Pinpoint the cell where the given text exists, returning its [x, y] midpoint coordinate. 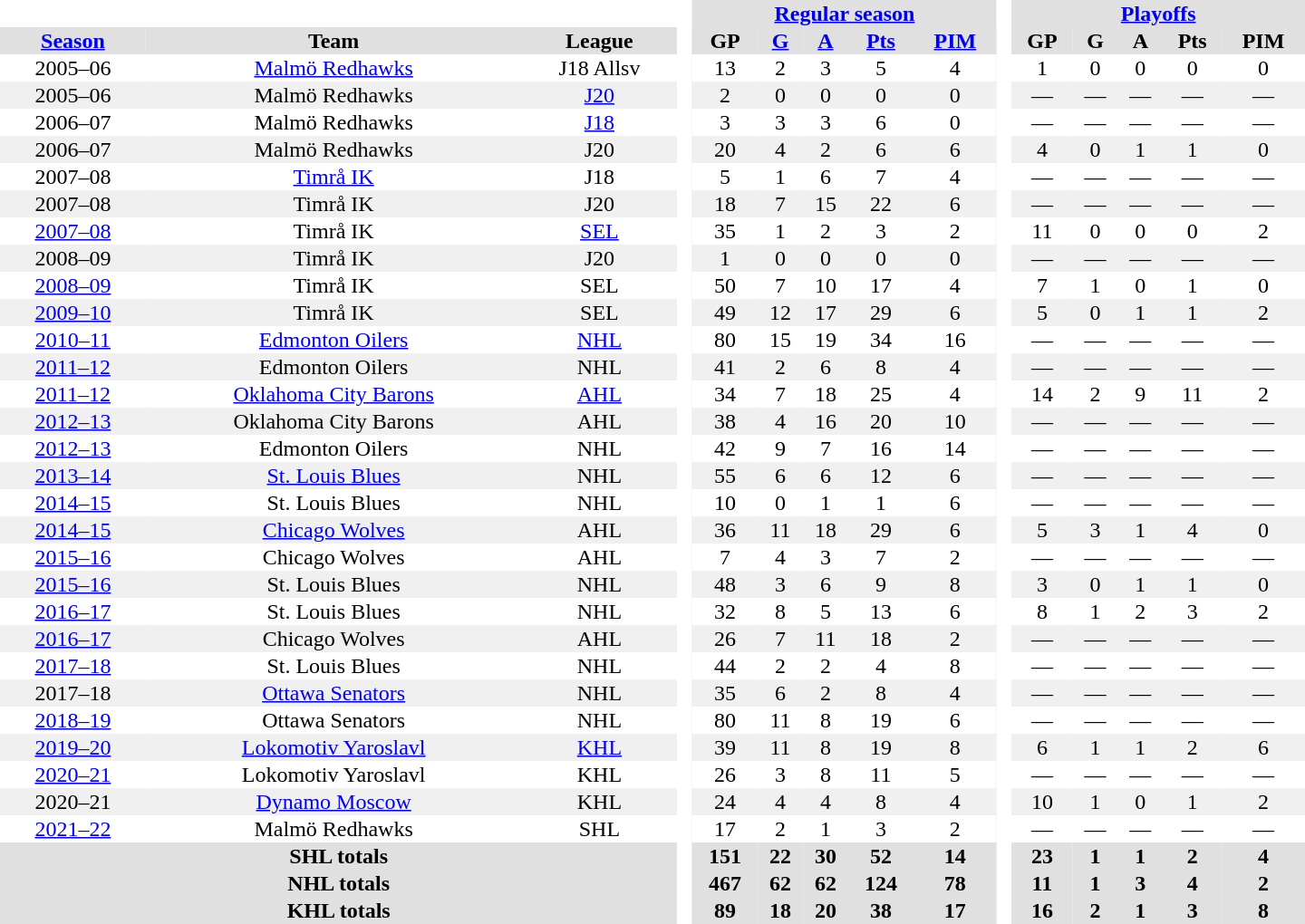
Regular season [845, 14]
Season [72, 41]
55 [725, 476]
41 [725, 367]
2009–10 [72, 313]
36 [725, 530]
2018–19 [72, 720]
Team [333, 41]
2019–20 [72, 747]
467 [725, 883]
KHL totals [339, 910]
39 [725, 747]
78 [955, 883]
49 [725, 313]
2010–11 [72, 340]
23 [1042, 856]
24 [725, 802]
42 [725, 448]
48 [725, 584]
30 [826, 856]
25 [881, 394]
32 [725, 611]
Dynamo Moscow [333, 802]
SHL [599, 829]
League [599, 41]
2021–22 [72, 829]
Playoffs [1158, 14]
124 [881, 883]
2013–14 [72, 476]
151 [725, 856]
89 [725, 910]
SHL totals [339, 856]
J18 Allsv [599, 68]
NHL totals [339, 883]
52 [881, 856]
50 [725, 285]
44 [725, 666]
